Detect which cell encompasses the target text, then output its (x, y) center coordinate. 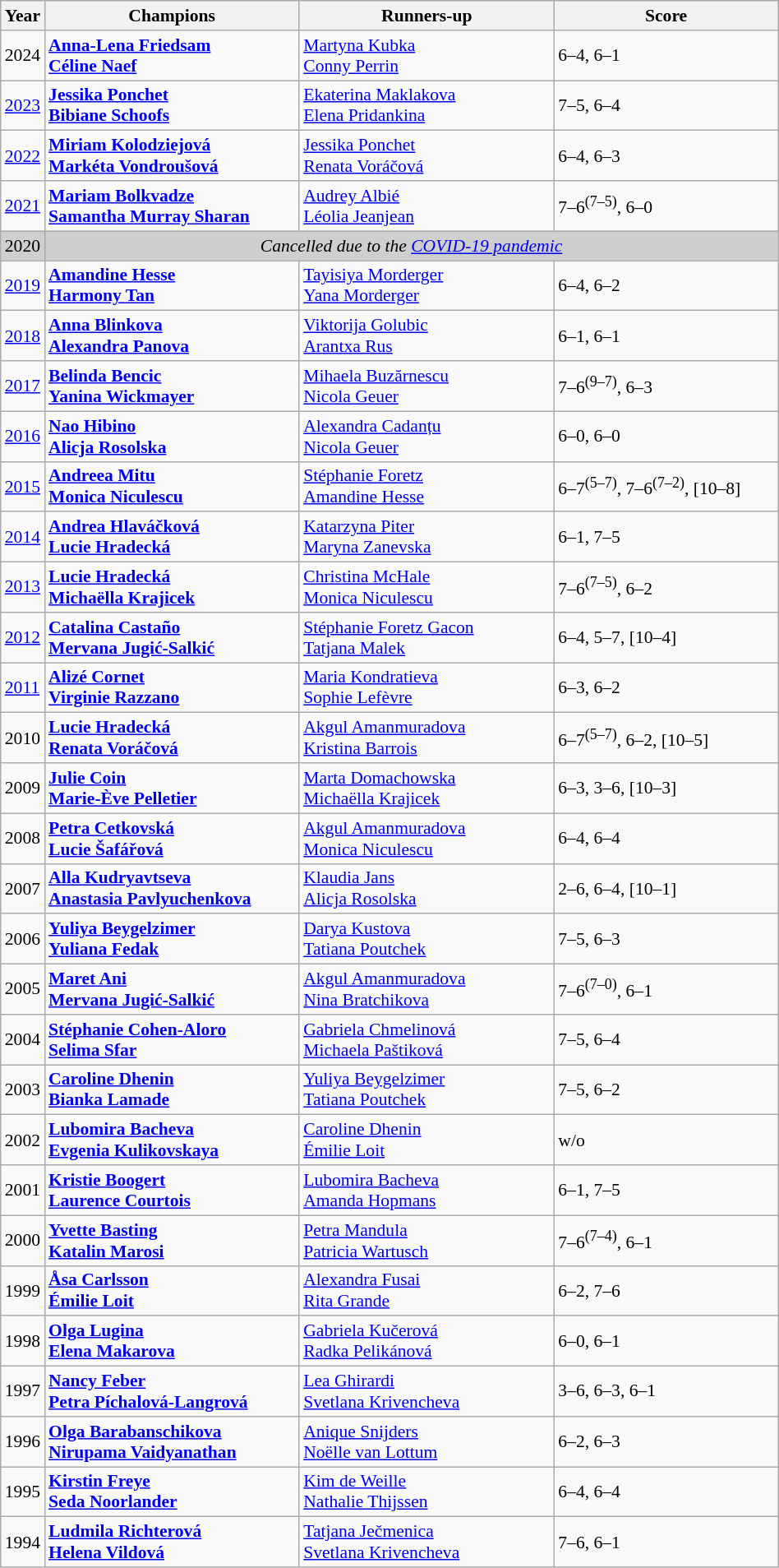
2000 (23, 1240)
Stéphanie Cohen-Aloro Selima Sfar (172, 1039)
2013 (23, 587)
2001 (23, 1191)
Lubomira Bacheva Amanda Hopmans (426, 1191)
Maria Kondratieva Sophie Lefèvre (426, 687)
7–6, 6–1 (666, 1543)
Alexandra Cadanțu Nicola Geuer (426, 436)
Yuliya Beygelzimer Yuliana Fedak (172, 939)
Alexandra Fusai Rita Grande (426, 1291)
6–7(5–7), 7–6(7–2), [10–8] (666, 487)
Kristie Boogert Laurence Courtois (172, 1191)
Alizé Cornet Virginie Razzano (172, 687)
Lucie Hradecká Renata Voráčová (172, 738)
Nancy Feber Petra Píchalová-Langrová (172, 1391)
Catalina Castaño Mervana Jugić-Salkić (172, 638)
6–0, 6–0 (666, 436)
Olga Lugina Elena Makarova (172, 1342)
3–6, 6–3, 6–1 (666, 1391)
Maret Ani Mervana Jugić-Salkić (172, 990)
2004 (23, 1039)
7–6(7–0), 6–1 (666, 990)
2022 (23, 156)
Miriam Kolodziejová Markéta Vondroušová (172, 156)
6–3, 6–2 (666, 687)
1997 (23, 1391)
Year (23, 16)
2023 (23, 105)
1998 (23, 1342)
Alla Kudryavtseva Anastasia Pavlyuchenkova (172, 888)
Amandine Hesse Harmony Tan (172, 286)
Score (666, 16)
Ludmila Richterová Helena Vildová (172, 1543)
7–5, 6–2 (666, 1090)
Gabriela Chmelinová Michaela Paštiková (426, 1039)
Tayisiya Morderger Yana Morderger (426, 286)
2003 (23, 1090)
Stéphanie Foretz Gacon Tatjana Malek (426, 638)
Andreea Mitu Monica Niculescu (172, 487)
Lea Ghirardi Svetlana Krivencheva (426, 1391)
7–6(7–5), 6–2 (666, 587)
1999 (23, 1291)
6–4, 6–2 (666, 286)
Caroline Dhenin Bianka Lamade (172, 1090)
Jessika Ponchet Bibiane Schoofs (172, 105)
Ekaterina Maklakova Elena Pridankina (426, 105)
2020 (23, 246)
6–4, 5–7, [10–4] (666, 638)
2009 (23, 788)
2007 (23, 888)
2006 (23, 939)
2014 (23, 538)
Caroline Dhenin Émilie Loit (426, 1140)
Champions (172, 16)
6–3, 3–6, [10–3] (666, 788)
1995 (23, 1492)
2015 (23, 487)
Anna-Lena Friedsam Céline Naef (172, 56)
6–2, 7–6 (666, 1291)
Yvette Basting Katalin Marosi (172, 1240)
2002 (23, 1140)
Viktorija Golubic Arantxa Rus (426, 335)
Martyna Kubka Conny Perrin (426, 56)
Petra Cetkovská Lucie Šafářová (172, 839)
6–4, 6–1 (666, 56)
2010 (23, 738)
2–6, 6–4, [10–1] (666, 888)
2012 (23, 638)
Mihaela Buzărnescu Nicola Geuer (426, 386)
1994 (23, 1543)
7–6(7–4), 6–1 (666, 1240)
Darya Kustova Tatiana Poutchek (426, 939)
Lubomira Bacheva Evgenia Kulikovskaya (172, 1140)
Åsa Carlsson Émilie Loit (172, 1291)
Andrea Hlaváčková Lucie Hradecká (172, 538)
Cancelled due to the COVID-19 pandemic (411, 246)
Jessika Ponchet Renata Voráčová (426, 156)
Akgul Amanmuradova Monica Niculescu (426, 839)
Nao Hibino Alicja Rosolska (172, 436)
6–4, 6–3 (666, 156)
Olga Barabanschikova Nirupama Vaidyanathan (172, 1442)
Katarzyna Piter Maryna Zanevska (426, 538)
1996 (23, 1442)
Akgul Amanmuradova Kristina Barrois (426, 738)
2011 (23, 687)
Anique Snijders Noëlle van Lottum (426, 1442)
6–2, 6–3 (666, 1442)
Christina McHale Monica Niculescu (426, 587)
Runners-up (426, 16)
2016 (23, 436)
Tatjana Ječmenica Svetlana Krivencheva (426, 1543)
Yuliya Beygelzimer Tatiana Poutchek (426, 1090)
2018 (23, 335)
Audrey Albié Léolia Jeanjean (426, 206)
2021 (23, 206)
Julie Coin Marie-Ève Pelletier (172, 788)
7–5, 6–3 (666, 939)
Anna Blinkova Alexandra Panova (172, 335)
7–6(9–7), 6–3 (666, 386)
Lucie Hradecká Michaëlla Krajicek (172, 587)
6–7(5–7), 6–2, [10–5] (666, 738)
2008 (23, 839)
w/o (666, 1140)
Belinda Bencic Yanina Wickmayer (172, 386)
7–6(7–5), 6–0 (666, 206)
Kim de Weille Nathalie Thijssen (426, 1492)
2005 (23, 990)
6–1, 6–1 (666, 335)
Kirstin Freye Seda Noorlander (172, 1492)
2019 (23, 286)
Stéphanie Foretz Amandine Hesse (426, 487)
Akgul Amanmuradova Nina Bratchikova (426, 990)
Mariam Bolkvadze Samantha Murray Sharan (172, 206)
2017 (23, 386)
6–0, 6–1 (666, 1342)
2024 (23, 56)
Gabriela Kučerová Radka Pelikánová (426, 1342)
Petra Mandula Patricia Wartusch (426, 1240)
Klaudia Jans Alicja Rosolska (426, 888)
Marta Domachowska Michaëlla Krajicek (426, 788)
